Scan for the cell matching the given text and deliver its (x, y) coordinate at center. 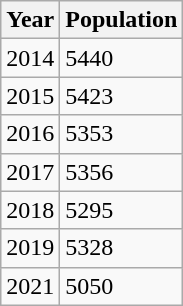
5356 (122, 172)
Year (30, 20)
5295 (122, 210)
2015 (30, 96)
Population (122, 20)
2017 (30, 172)
2014 (30, 58)
2021 (30, 286)
5328 (122, 248)
5423 (122, 96)
5050 (122, 286)
5440 (122, 58)
2018 (30, 210)
2019 (30, 248)
2016 (30, 134)
5353 (122, 134)
